Pinpoint the cell where the given text exists, returning its [X, Y] midpoint coordinate. 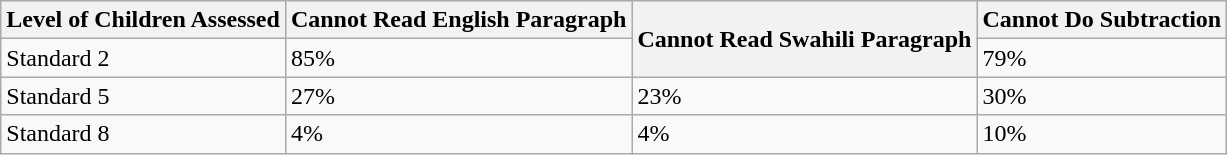
10% [1102, 134]
Standard 5 [144, 96]
30% [1102, 96]
23% [804, 96]
79% [1102, 58]
Standard 8 [144, 134]
Cannot Do Subtraction [1102, 20]
Standard 2 [144, 58]
Cannot Read English Paragraph [458, 20]
85% [458, 58]
Level of Children Assessed [144, 20]
27% [458, 96]
Cannot Read Swahili Paragraph [804, 39]
